Extract the (X, Y) coordinate from the center of the cell holding the provided text.  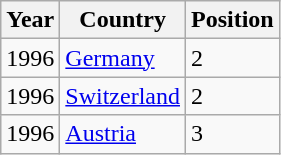
Country (123, 20)
Austria (123, 134)
3 (233, 134)
Germany (123, 58)
Year (30, 20)
Position (233, 20)
Switzerland (123, 96)
